Return (x, y) of the center of cell containing provided text 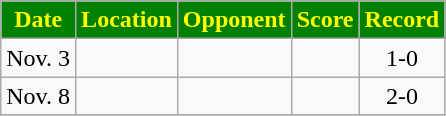
2-0 (402, 96)
Opponent (234, 20)
Score (325, 20)
1-0 (402, 58)
Nov. 8 (38, 96)
Nov. 3 (38, 58)
Location (127, 20)
Date (38, 20)
Record (402, 20)
